Return the (X, Y) coordinate for the center point of the cell that contains the specified text.  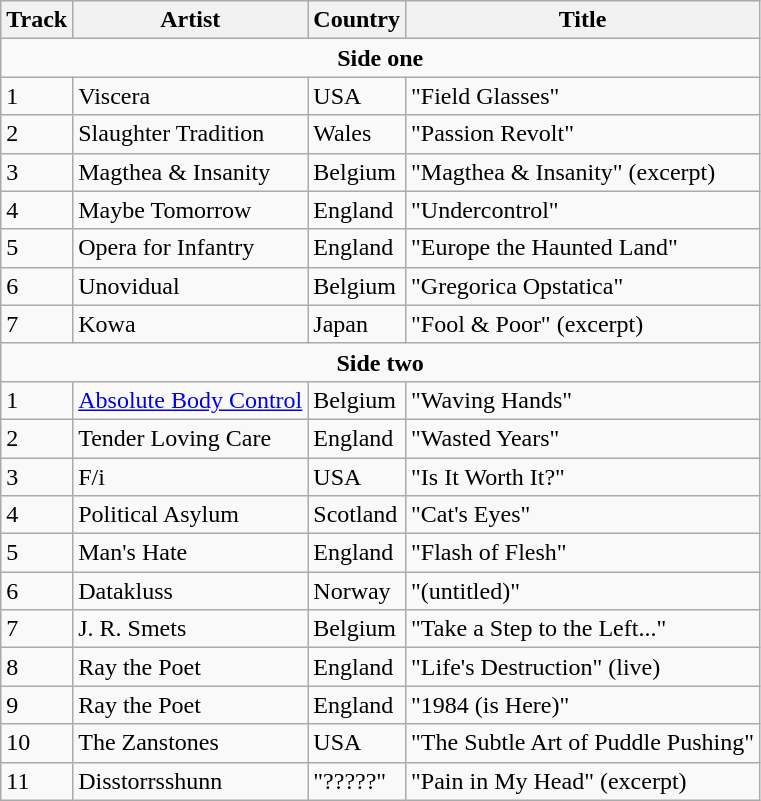
Viscera (190, 96)
Kowa (190, 324)
Japan (357, 324)
"Take a Step to the Left..." (583, 629)
Country (357, 20)
Disstorrsshunn (190, 781)
"Is It Worth It?" (583, 477)
Wales (357, 134)
9 (37, 705)
Artist (190, 20)
Title (583, 20)
"Europe the Haunted Land" (583, 248)
"Flash of Flesh" (583, 553)
Side one (380, 58)
"Field Glasses" (583, 96)
Datakluss (190, 591)
Slaughter Tradition (190, 134)
"Gregorica Opstatica" (583, 286)
"(untitled)" (583, 591)
Norway (357, 591)
11 (37, 781)
The Zanstones (190, 743)
"Life's Destruction" (live) (583, 667)
Political Asylum (190, 515)
"?????" (357, 781)
Absolute Body Control (190, 400)
"Waving Hands" (583, 400)
Opera for Infantry (190, 248)
10 (37, 743)
"The Subtle Art of Puddle Pushing" (583, 743)
Side two (380, 362)
Tender Loving Care (190, 438)
8 (37, 667)
"Wasted Years" (583, 438)
Maybe Tomorrow (190, 210)
"Cat's Eyes" (583, 515)
Unovidual (190, 286)
Scotland (357, 515)
"Undercontrol" (583, 210)
Man's Hate (190, 553)
Track (37, 20)
J. R. Smets (190, 629)
"Fool & Poor" (excerpt) (583, 324)
Magthea & Insanity (190, 172)
"1984 (is Here)" (583, 705)
"Passion Revolt" (583, 134)
"Magthea & Insanity" (excerpt) (583, 172)
F/i (190, 477)
"Pain in My Head" (excerpt) (583, 781)
